Locate the cell with the specified text and output its [X, Y] center coordinate. 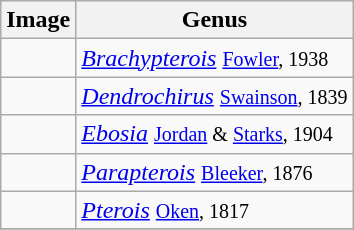
Dendrochirus Swainson, 1839 [214, 96]
Genus [214, 20]
Brachypterois Fowler, 1938 [214, 58]
Parapterois Bleeker, 1876 [214, 172]
Image [38, 20]
Pterois Oken, 1817 [214, 210]
Ebosia Jordan & Starks, 1904 [214, 134]
